Locate the cell with the specified text and output its [X, Y] center coordinate. 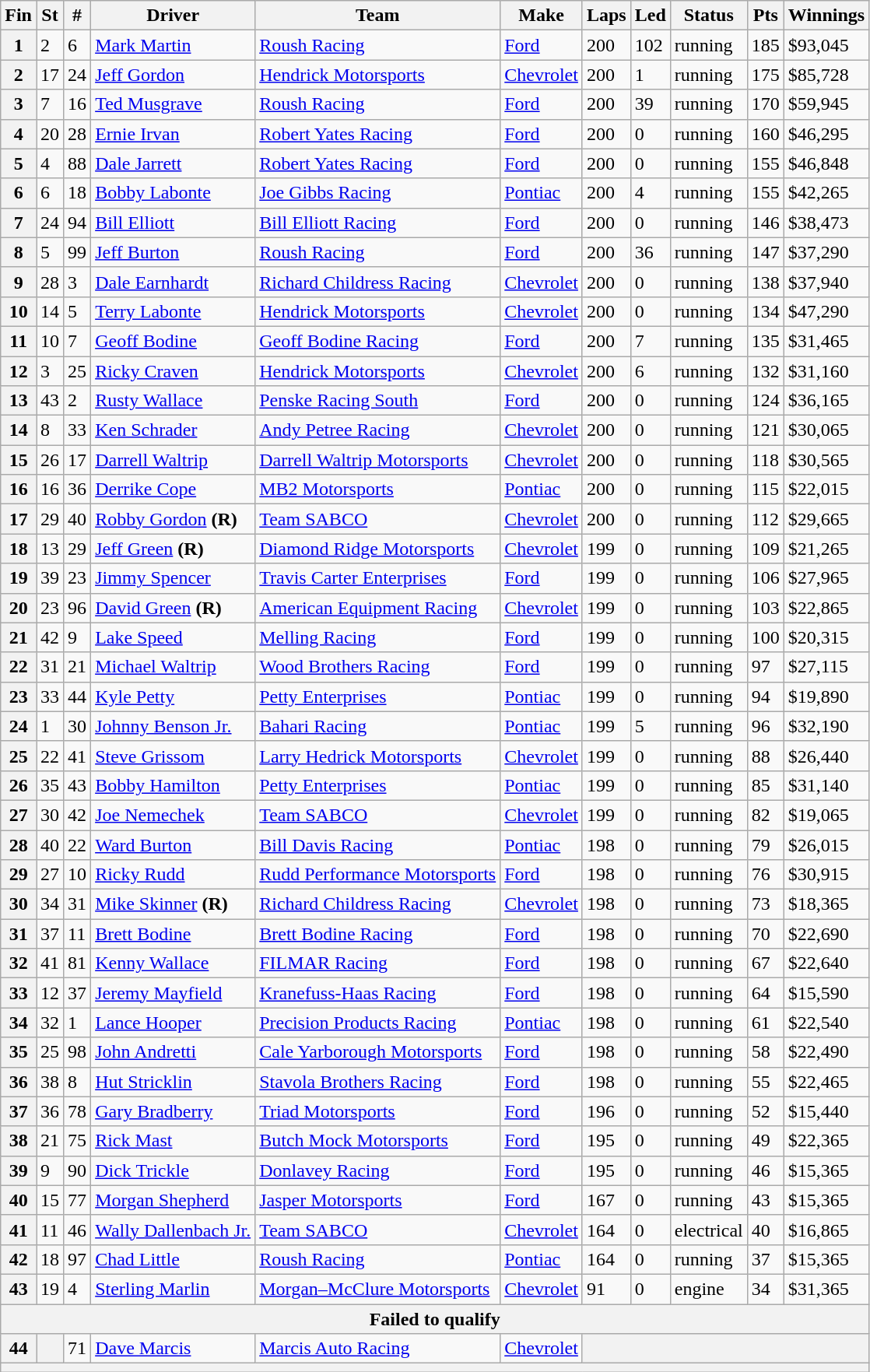
$22,015 [826, 489]
134 [766, 311]
135 [766, 341]
$19,890 [826, 697]
Geoff Bodine Racing [378, 341]
71 [78, 1349]
$27,965 [826, 578]
Ted Musgrave [173, 104]
Chad Little [173, 1259]
$22,365 [826, 1141]
102 [651, 45]
$30,565 [826, 460]
Pts [766, 16]
75 [78, 1141]
$31,160 [826, 371]
Diamond Ridge Motorsports [378, 549]
Make [542, 16]
Derrike Cope [173, 489]
73 [766, 904]
58 [766, 1052]
$22,690 [826, 934]
$22,640 [826, 963]
Travis Carter Enterprises [378, 578]
electrical [708, 1230]
98 [78, 1052]
78 [78, 1111]
Ricky Rudd [173, 875]
Ken Schrader [173, 430]
81 [78, 963]
100 [766, 637]
76 [766, 875]
Morgan–McClure Motorsports [378, 1289]
Mike Skinner (R) [173, 904]
147 [766, 252]
$31,465 [826, 341]
Jeff Burton [173, 252]
Triad Motorsports [378, 1111]
Ernie Irvan [173, 134]
77 [78, 1200]
Penske Racing South [378, 401]
Fin [19, 16]
$37,290 [826, 252]
Bobby Hamilton [173, 785]
Michael Waltrip [173, 667]
196 [606, 1111]
Driver [173, 16]
Dale Jarrett [173, 163]
# [78, 16]
Joe Gibbs Racing [378, 193]
112 [766, 519]
Kenny Wallace [173, 963]
Morgan Shepherd [173, 1200]
Darrell Waltrip Motorsports [378, 460]
Stavola Brothers Racing [378, 1082]
Jasper Motorsports [378, 1200]
$26,015 [826, 844]
$16,865 [826, 1230]
Failed to qualify [435, 1319]
Bobby Labonte [173, 193]
FILMAR Racing [378, 963]
Wood Brothers Racing [378, 667]
Butch Mock Motorsports [378, 1141]
109 [766, 549]
$18,365 [826, 904]
Led [651, 16]
$32,190 [826, 726]
Hut Stricklin [173, 1082]
49 [766, 1141]
175 [766, 75]
$26,440 [826, 756]
Brett Bodine [173, 934]
Rudd Performance Motorsports [378, 875]
Kyle Petty [173, 697]
Dick Trickle [173, 1170]
John Andretti [173, 1052]
124 [766, 401]
Andy Petree Racing [378, 430]
64 [766, 993]
Geoff Bodine [173, 341]
61 [766, 1023]
185 [766, 45]
Jeff Green (R) [173, 549]
Bill Elliott Racing [378, 223]
Larry Hedrick Motorsports [378, 756]
85 [766, 785]
Kranefuss-Haas Racing [378, 993]
167 [606, 1200]
Status [708, 16]
$27,115 [826, 667]
Steve Grissom [173, 756]
$36,165 [826, 401]
103 [766, 608]
Winnings [826, 16]
79 [766, 844]
$38,473 [826, 223]
Rusty Wallace [173, 401]
Team [378, 16]
$93,045 [826, 45]
$15,590 [826, 993]
$22,540 [826, 1023]
70 [766, 934]
Dale Earnhardt [173, 282]
Precision Products Racing [378, 1023]
Melling Racing [378, 637]
$15,440 [826, 1111]
$22,465 [826, 1082]
160 [766, 134]
$85,728 [826, 75]
St [50, 16]
90 [78, 1170]
Lake Speed [173, 637]
$30,065 [826, 430]
$47,290 [826, 311]
Jimmy Spencer [173, 578]
82 [766, 815]
American Equipment Racing [378, 608]
132 [766, 371]
Mark Martin [173, 45]
Jeff Gordon [173, 75]
121 [766, 430]
$31,365 [826, 1289]
99 [78, 252]
$19,065 [826, 815]
$46,848 [826, 163]
Bill Davis Racing [378, 844]
Sterling Marlin [173, 1289]
52 [766, 1111]
Robby Gordon (R) [173, 519]
MB2 Motorsports [378, 489]
$42,265 [826, 193]
Marcis Auto Racing [378, 1349]
$21,265 [826, 549]
Joe Nemechek [173, 815]
Donlavey Racing [378, 1170]
$22,865 [826, 608]
Bill Elliott [173, 223]
91 [606, 1289]
Rick Mast [173, 1141]
Terry Labonte [173, 311]
Wally Dallenbach Jr. [173, 1230]
55 [766, 1082]
$59,945 [826, 104]
Johnny Benson Jr. [173, 726]
Bahari Racing [378, 726]
67 [766, 963]
$46,295 [826, 134]
$30,915 [826, 875]
David Green (R) [173, 608]
$22,490 [826, 1052]
Cale Yarborough Motorsports [378, 1052]
115 [766, 489]
$37,940 [826, 282]
Brett Bodine Racing [378, 934]
Darrell Waltrip [173, 460]
engine [708, 1289]
Jeremy Mayfield [173, 993]
Laps [606, 16]
$20,315 [826, 637]
Lance Hooper [173, 1023]
Gary Bradberry [173, 1111]
Ricky Craven [173, 371]
146 [766, 223]
106 [766, 578]
Dave Marcis [173, 1349]
$31,140 [826, 785]
118 [766, 460]
138 [766, 282]
$29,665 [826, 519]
Ward Burton [173, 844]
170 [766, 104]
